Provide the (x, y) coordinate of the cell's center where the given text is located.  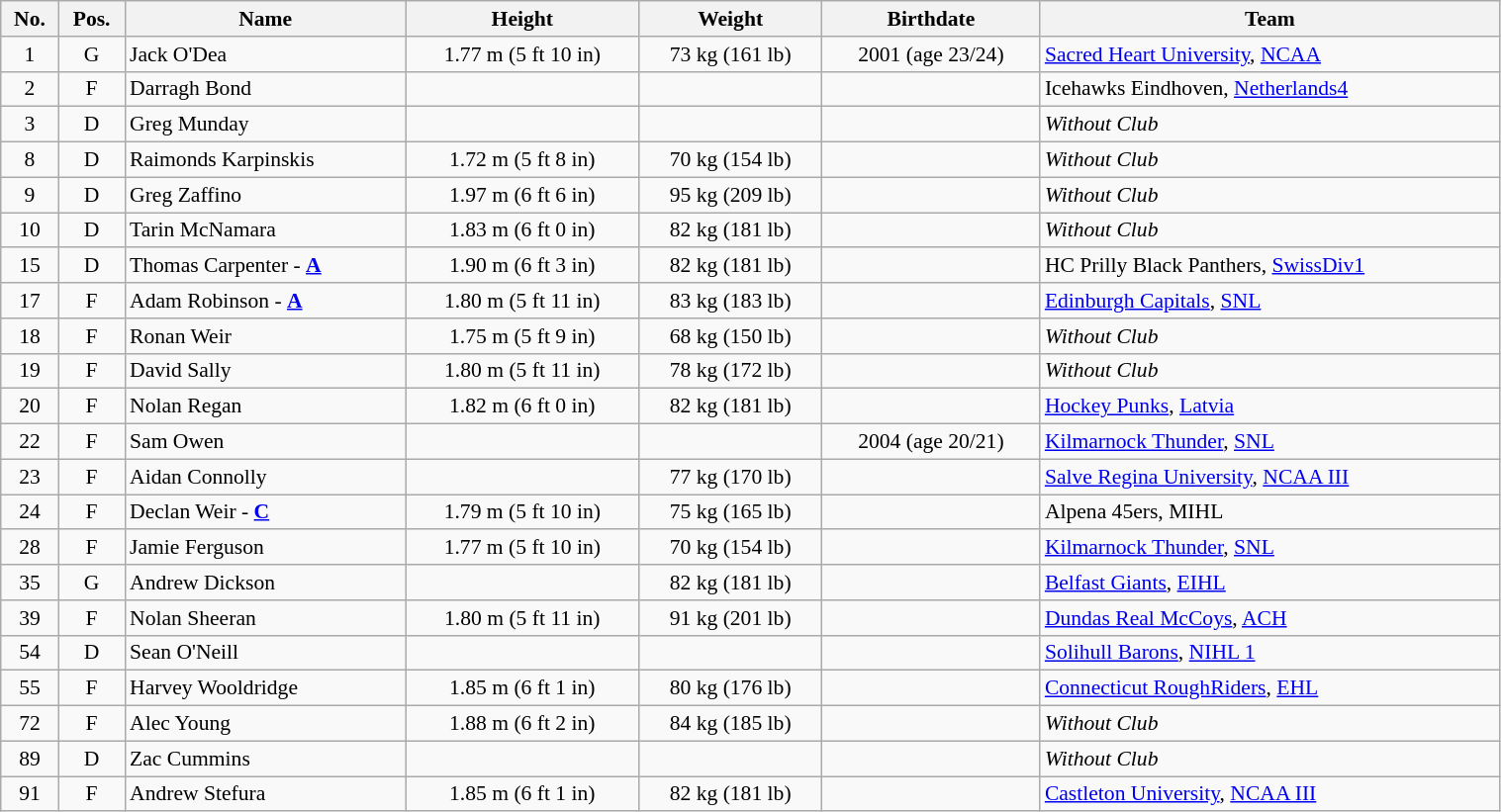
Nolan Regan (265, 406)
55 (30, 688)
Hockey Punks, Latvia (1270, 406)
28 (30, 548)
Jack O'Dea (265, 54)
Thomas Carpenter - A (265, 266)
91 (30, 794)
1.88 m (6 ft 2 in) (522, 724)
91 kg (201 lb) (730, 618)
Alec Young (265, 724)
Sacred Heart University, NCAA (1270, 54)
89 (30, 759)
1.75 m (5 ft 9 in) (522, 336)
Dundas Real McCoys, ACH (1270, 618)
35 (30, 583)
8 (30, 160)
Andrew Stefura (265, 794)
Castleton University, NCAA III (1270, 794)
83 kg (183 lb) (730, 301)
Connecticut RoughRiders, EHL (1270, 688)
2001 (age 23/24) (931, 54)
10 (30, 230)
9 (30, 195)
18 (30, 336)
54 (30, 653)
1.97 m (6 ft 6 in) (522, 195)
72 (30, 724)
Zac Cummins (265, 759)
80 kg (176 lb) (730, 688)
77 kg (170 lb) (730, 477)
95 kg (209 lb) (730, 195)
1.83 m (6 ft 0 in) (522, 230)
Sean O'Neill (265, 653)
78 kg (172 lb) (730, 371)
Edinburgh Capitals, SNL (1270, 301)
Jamie Ferguson (265, 548)
Aidan Connolly (265, 477)
Weight (730, 19)
20 (30, 406)
Greg Zaffino (265, 195)
Belfast Giants, EIHL (1270, 583)
Pos. (91, 19)
68 kg (150 lb) (730, 336)
2004 (age 20/21) (931, 442)
84 kg (185 lb) (730, 724)
23 (30, 477)
HC Prilly Black Panthers, SwissDiv1 (1270, 266)
Team (1270, 19)
1.79 m (5 ft 10 in) (522, 512)
Icehawks Eindhoven, Netherlands4 (1270, 89)
Solihull Barons, NIHL 1 (1270, 653)
17 (30, 301)
Alpena 45ers, MIHL (1270, 512)
Raimonds Karpinskis (265, 160)
Name (265, 19)
Darragh Bond (265, 89)
1 (30, 54)
39 (30, 618)
Adam Robinson - A (265, 301)
22 (30, 442)
Harvey Wooldridge (265, 688)
19 (30, 371)
1.72 m (5 ft 8 in) (522, 160)
73 kg (161 lb) (730, 54)
Declan Weir - C (265, 512)
Greg Munday (265, 125)
1.82 m (6 ft 0 in) (522, 406)
75 kg (165 lb) (730, 512)
Sam Owen (265, 442)
Tarin McNamara (265, 230)
2 (30, 89)
Andrew Dickson (265, 583)
3 (30, 125)
Salve Regina University, NCAA III (1270, 477)
Birthdate (931, 19)
Ronan Weir (265, 336)
Height (522, 19)
No. (30, 19)
15 (30, 266)
24 (30, 512)
David Sally (265, 371)
1.90 m (6 ft 3 in) (522, 266)
Nolan Sheeran (265, 618)
